Identify which cell holds the provided text, then report its (X, Y) central coordinate. 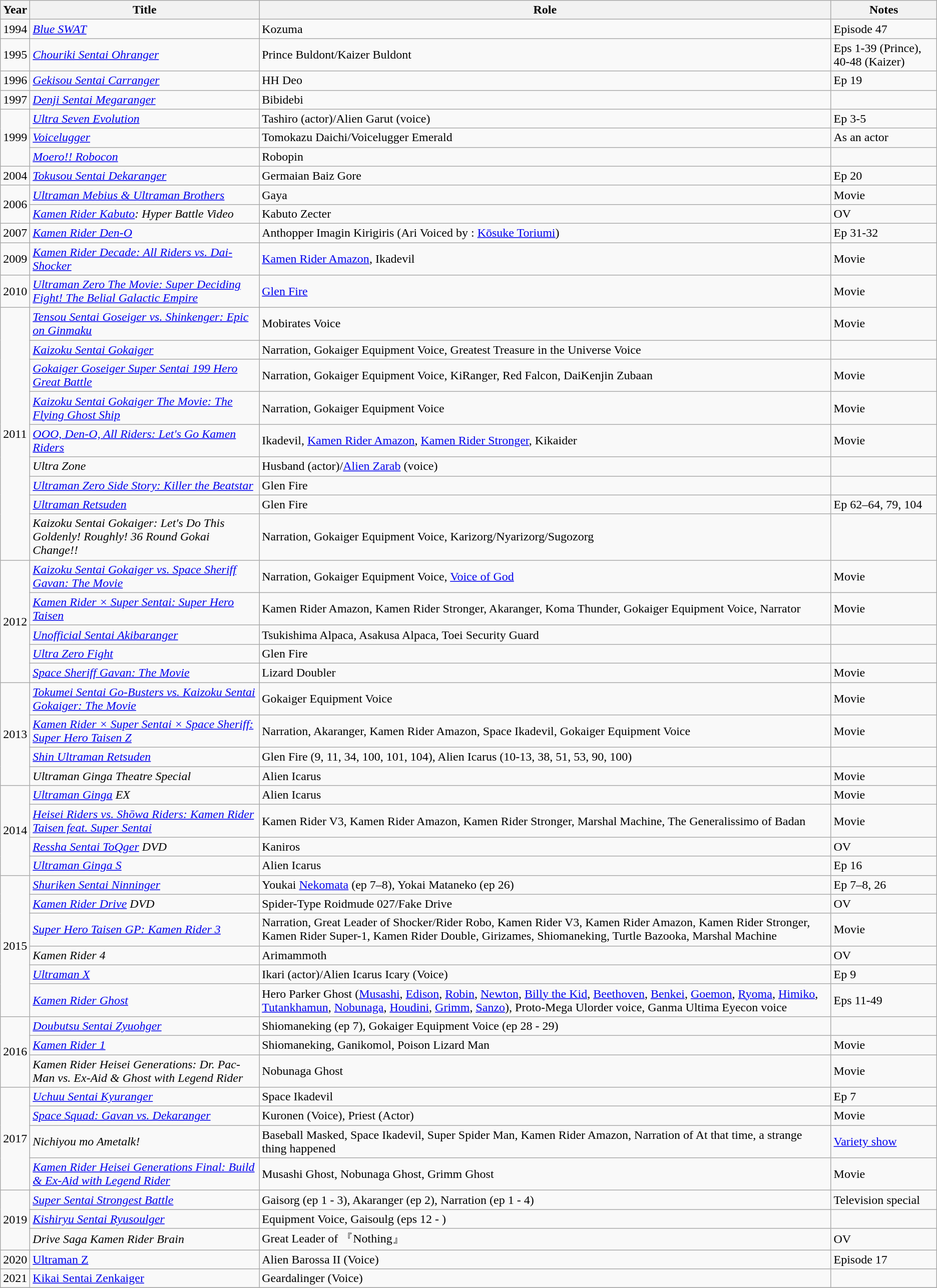
OOO, Den-O, All Riders: Let's Go Kamen Riders (145, 440)
Ultraman Ginga Theatre Special (145, 776)
Kaizoku Sentai Gokaiger: Let's Do This Goldenly! Roughly! 36 Round Gokai Change!! (145, 537)
Narration, Gokaiger Equipment Voice, Karizorg/Nyarizorg/Sugozorg (545, 537)
Shiomaneking (ep 7), Gokaiger Equipment Voice (ep 28 - 29) (545, 1026)
Ultraman Zero Side Story: Killer the Beatstar (145, 485)
Gekisou Sentai Carranger (145, 81)
Kamen Rider 4 (145, 955)
1997 (15, 100)
Super Sentai Strongest Battle (145, 1200)
Space Sheriff Gavan: The Movie (145, 673)
Tokusou Sentai Dekaranger (145, 176)
2011 (15, 434)
Lizard Doubler (545, 673)
Eps 11-49 (884, 1000)
Spider-Type Roidmude 027/Fake Drive (545, 904)
Mobirates Voice (545, 324)
Ep 3-5 (884, 119)
Ultra Zone (145, 466)
Kozuma (545, 29)
Gaisorg (ep 1 - 3), Akaranger (ep 2), Narration (ep 1 - 4) (545, 1200)
Germaian Baiz Gore (545, 176)
Kaniros (545, 847)
Ultraman Ginga EX (145, 795)
1994 (15, 29)
Drive Saga Kamen Rider Brain (145, 1239)
Tomokazu Daichi/Voicelugger Emerald (545, 138)
Youkai Nekomata (ep 7–8), Yokai Mataneko (ep 26) (545, 885)
Kamen Rider 1 (145, 1045)
Denji Sentai Megaranger (145, 100)
Blue SWAT (145, 29)
Nobunaga Ghost (545, 1071)
Kuronen (Voice), Priest (Actor) (545, 1116)
Gokaiger Equipment Voice (545, 699)
Kamen Rider Drive DVD (145, 904)
Kamen Rider Den-O (145, 233)
Shuriken Sentai Ninninger (145, 885)
Kamen Rider Heisei Generations Final: Build & Ex-Aid with Legend Rider (145, 1174)
Tsukishima Alpaca, Asakusa Alpaca, Toei Security Guard (545, 634)
Eps 1-39 (Prince), 40-48 (Kaizer) (884, 55)
Space Squad: Gavan vs. Dekaranger (145, 1116)
2014 (15, 831)
Ikadevil, Kamen Rider Amazon, Kamen Rider Stronger, Kikaider (545, 440)
Kamen Rider Amazon, Kamen Rider Stronger, Akaranger, Koma Thunder, Gokaiger Equipment Voice, Narrator (545, 608)
Title (145, 10)
Kamen Rider × Super Sentai × Space Sheriff: Super Hero Taisen Z (145, 732)
As an actor (884, 138)
Role (545, 10)
Alien Barossa II (Voice) (545, 1259)
Chouriki Sentai Ohranger (145, 55)
2015 (15, 946)
Kishiryu Sentai Ryusoulger (145, 1219)
Ep 19 (884, 81)
Musashi Ghost, Nobunaga Ghost, Grimm Ghost (545, 1174)
2007 (15, 233)
2012 (15, 621)
Ep 7 (884, 1097)
Notes (884, 10)
Bibidebi (545, 100)
Shin Ultraman Retsuden (145, 757)
Husband (actor)/Alien Zarab (voice) (545, 466)
Kamen Rider Heisei Generations: Dr. Pac-Man vs. Ex-Aid & Ghost with Legend Rider (145, 1071)
1995 (15, 55)
Anthopper Imagin Kirigiris (Ari Voiced by : Kōsuke Toriumi) (545, 233)
Great Leader of 『Nothing』 (545, 1239)
Tokumei Sentai Go-Busters vs. Kaizoku Sentai Gokaiger: The Movie (145, 699)
Ep 31-32 (884, 233)
Unofficial Sentai Akibaranger (145, 634)
Narration, Gokaiger Equipment Voice (545, 408)
Ultraman Z (145, 1259)
Kabuto Zecter (545, 214)
Ep 16 (884, 866)
Glen Fire (9, 11, 34, 100, 101, 104), Alien Icarus (10-13, 38, 51, 53, 90, 100) (545, 757)
Ultraman Zero The Movie: Super Deciding Fight! The Belial Galactic Empire (145, 291)
2010 (15, 291)
Ikari (actor)/Alien Icarus Icary (Voice) (545, 974)
Uchuu Sentai Kyuranger (145, 1097)
Episode 47 (884, 29)
Gokaiger Goseiger Super Sentai 199 Hero Great Battle (145, 375)
Ep 7–8, 26 (884, 885)
Kamen Rider Ghost (145, 1000)
Episode 17 (884, 1259)
Television special (884, 1200)
Year (15, 10)
Ep 20 (884, 176)
Robopin (545, 157)
Kaizoku Sentai Gokaiger (145, 350)
Voicelugger (145, 138)
Ultra Seven Evolution (145, 119)
Ep 62–64, 79, 104 (884, 504)
Heisei Riders vs. Shōwa Riders: Kamen Rider Taisen feat. Super Sentai (145, 821)
Kamen Rider Amazon, Ikadevil (545, 258)
Tensou Sentai Goseiger vs. Shinkenger: Epic on Ginmaku (145, 324)
Ultra Zero Fight (145, 654)
Variety show (884, 1142)
Nichiyou mo Ametalk! (145, 1142)
Moero!! Robocon (145, 157)
2019 (15, 1220)
Equipment Voice, Gaisoulg (eps 12 - ) (545, 1219)
Ep 9 (884, 974)
Baseball Masked, Space Ikadevil, Super Spider Man, Kamen Rider Amazon, Narration of At that time, a strange thing happened (545, 1142)
1996 (15, 81)
Shiomaneking, Ganikomol, Poison Lizard Man (545, 1045)
Ressha Sentai ToQger DVD (145, 847)
2013 (15, 734)
2006 (15, 204)
Ultraman Mebius & Ultraman Brothers (145, 195)
2004 (15, 176)
Narration, Gokaiger Equipment Voice, Voice of God (545, 576)
2009 (15, 258)
2021 (15, 1278)
Ultraman Ginga S (145, 866)
Prince Buldont/Kaizer Buldont (545, 55)
1999 (15, 138)
Arimammoth (545, 955)
2020 (15, 1259)
Super Hero Taisen GP: Kamen Rider 3 (145, 930)
2017 (15, 1139)
Kamen Rider Kabuto: Hyper Battle Video (145, 214)
Geardalinger (Voice) (545, 1278)
Narration, Gokaiger Equipment Voice, KiRanger, Red Falcon, DaiKenjin Zubaan (545, 375)
Kaizoku Sentai Gokaiger vs. Space Sheriff Gavan: The Movie (145, 576)
Tashiro (actor)/Alien Garut (voice) (545, 119)
Narration, Gokaiger Equipment Voice, Greatest Treasure in the Universe Voice (545, 350)
Kamen Rider V3, Kamen Rider Amazon, Kamen Rider Stronger, Marshal Machine, The Generalissimo of Badan (545, 821)
Kamen Rider × Super Sentai: Super Hero Taisen (145, 608)
Ultraman Retsuden (145, 504)
Gaya (545, 195)
2016 (15, 1052)
Kikai Sentai Zenkaiger (145, 1278)
Kamen Rider Decade: All Riders vs. Dai-Shocker (145, 258)
Space Ikadevil (545, 1097)
Doubutsu Sentai Zyuohger (145, 1026)
Narration, Akaranger, Kamen Rider Amazon, Space Ikadevil, Gokaiger Equipment Voice (545, 732)
Ultraman X (145, 974)
Kaizoku Sentai Gokaiger The Movie: The Flying Ghost Ship (145, 408)
HH Deo (545, 81)
